Return (x, y) of the center of cell containing provided text 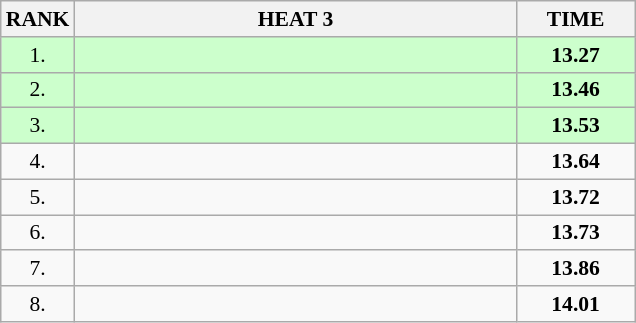
13.46 (576, 90)
13.72 (576, 197)
13.64 (576, 162)
HEAT 3 (295, 19)
RANK (38, 19)
2. (38, 90)
4. (38, 162)
5. (38, 197)
13.86 (576, 269)
13.27 (576, 55)
1. (38, 55)
3. (38, 126)
6. (38, 233)
13.73 (576, 233)
TIME (576, 19)
13.53 (576, 126)
8. (38, 304)
7. (38, 269)
14.01 (576, 304)
